Provide the [X, Y] coordinate of the cell's center where the given text is located.  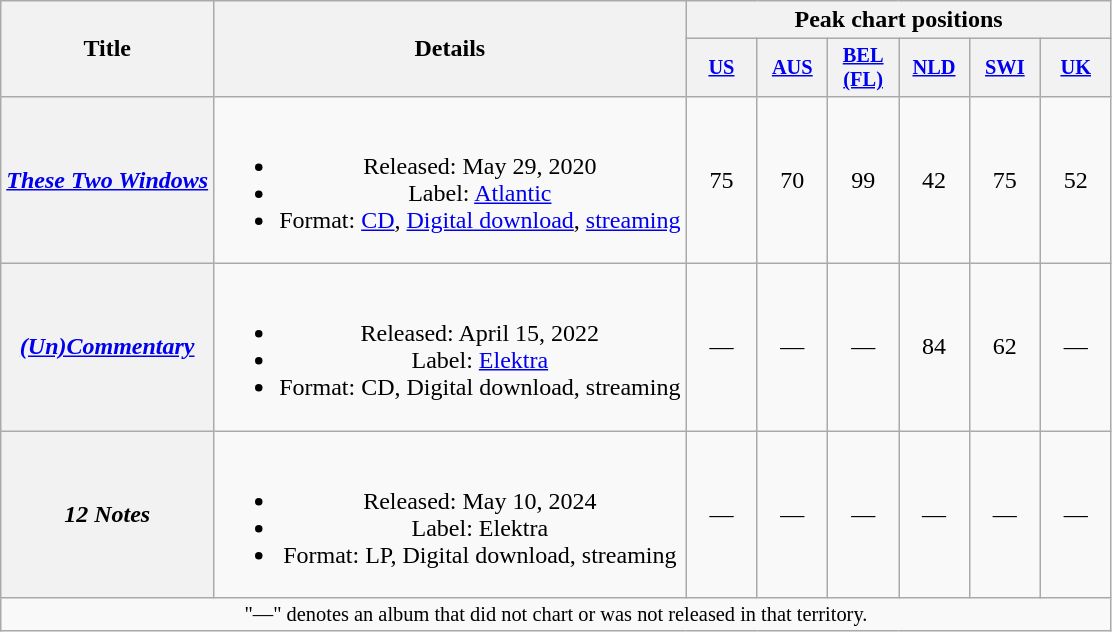
Details [450, 49]
Released: May 29, 2020Label: AtlanticFormat: CD, Digital download, streaming [450, 180]
12 Notes [108, 514]
62 [1004, 348]
70 [792, 180]
42 [934, 180]
"—" denotes an album that did not chart or was not released in that territory. [556, 615]
These Two Windows [108, 180]
UK [1076, 68]
99 [864, 180]
52 [1076, 180]
Released: April 15, 2022Label: ElektraFormat: CD, Digital download, streaming [450, 348]
US [722, 68]
BEL(FL) [864, 68]
Title [108, 49]
SWI [1004, 68]
NLD [934, 68]
AUS [792, 68]
84 [934, 348]
Released: May 10, 2024Label: ElektraFormat: LP, Digital download, streaming [450, 514]
(Un)Commentary [108, 348]
Peak chart positions [898, 20]
